Return [x, y] of the center of cell containing provided text 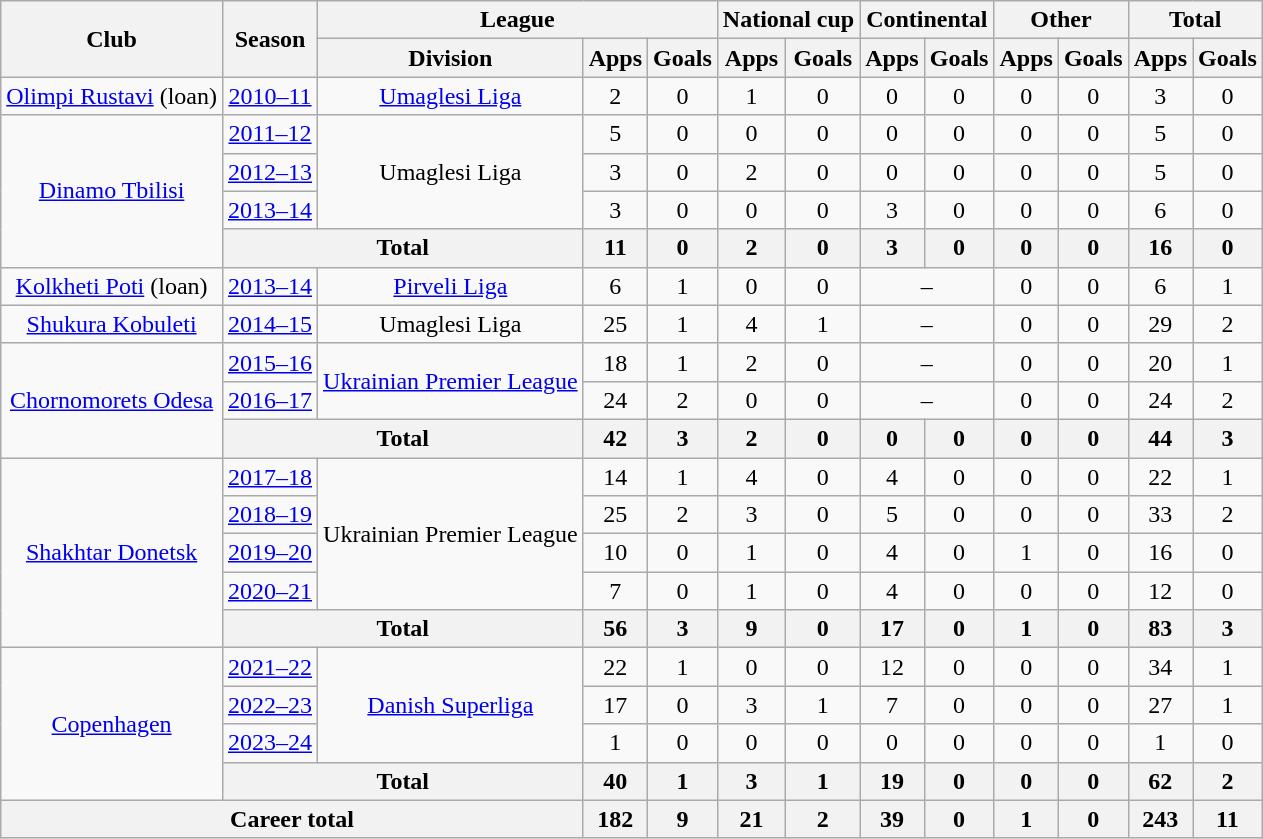
2012–13 [270, 172]
2019–20 [270, 553]
2020–21 [270, 591]
2022–23 [270, 705]
19 [892, 781]
83 [1160, 629]
10 [615, 553]
Other [1061, 20]
39 [892, 819]
56 [615, 629]
Pirveli Liga [451, 286]
Season [270, 39]
42 [615, 438]
27 [1160, 705]
Career total [292, 819]
40 [615, 781]
Kolkheti Poti (loan) [112, 286]
Continental [927, 20]
Chornomorets Odesa [112, 400]
2014–15 [270, 324]
2021–22 [270, 667]
Club [112, 39]
Dinamo Tbilisi [112, 191]
33 [1160, 515]
18 [615, 362]
2018–19 [270, 515]
Copenhagen [112, 724]
Shukura Kobuleti [112, 324]
2015–16 [270, 362]
Danish Superliga [451, 705]
National cup [788, 20]
League [518, 20]
44 [1160, 438]
182 [615, 819]
2017–18 [270, 477]
243 [1160, 819]
20 [1160, 362]
62 [1160, 781]
2011–12 [270, 134]
Shakhtar Donetsk [112, 553]
2010–11 [270, 96]
34 [1160, 667]
14 [615, 477]
29 [1160, 324]
Division [451, 58]
2016–17 [270, 400]
21 [751, 819]
2023–24 [270, 743]
Olimpi Rustavi (loan) [112, 96]
